Find where the given text appears and provide that cell's center as [X, Y] coordinate. 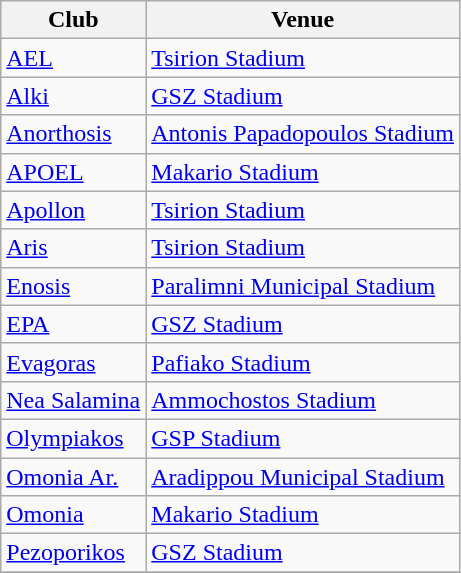
EPA [74, 324]
Apollon [74, 210]
Alki [74, 96]
APOEL [74, 172]
Enosis [74, 286]
GSP Stadium [303, 438]
Aris [74, 248]
Evagoras [74, 362]
AEL [74, 58]
Pezoporikos [74, 553]
Club [74, 20]
Antonis Papadopoulos Stadium [303, 134]
Pafiako Stadium [303, 362]
Nea Salamina [74, 400]
Paralimni Municipal Stadium [303, 286]
Ammochostos Stadium [303, 400]
Omonia Ar. [74, 477]
Anorthosis [74, 134]
Aradippou Municipal Stadium [303, 477]
Olympiakos [74, 438]
Venue [303, 20]
Omonia [74, 515]
